Return the [x, y] coordinate for the center point of the cell that contains the specified text.  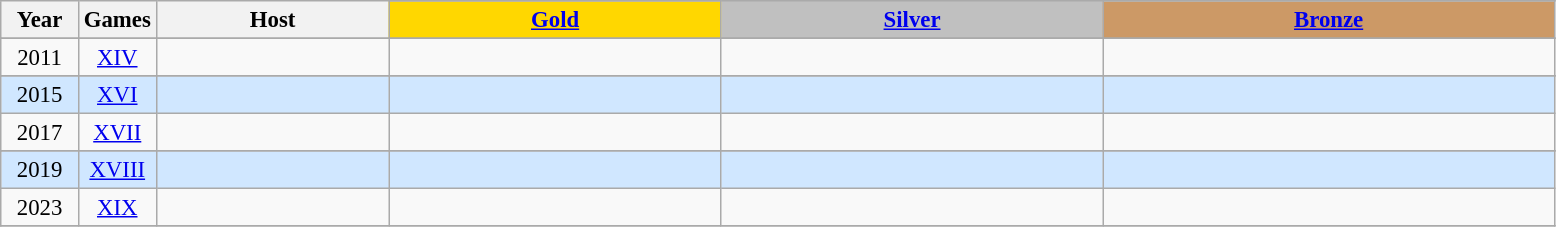
2011 [40, 58]
Games [117, 20]
Year [40, 20]
XIX [117, 208]
XVI [117, 95]
XVIII [117, 170]
2017 [40, 133]
2023 [40, 208]
Gold [555, 20]
XVII [117, 133]
Silver [912, 20]
2019 [40, 170]
XIV [117, 58]
Host [272, 20]
Bronze [1328, 20]
2015 [40, 95]
